Determine the [X, Y] coordinate at the center of the cell enclosing the given text.  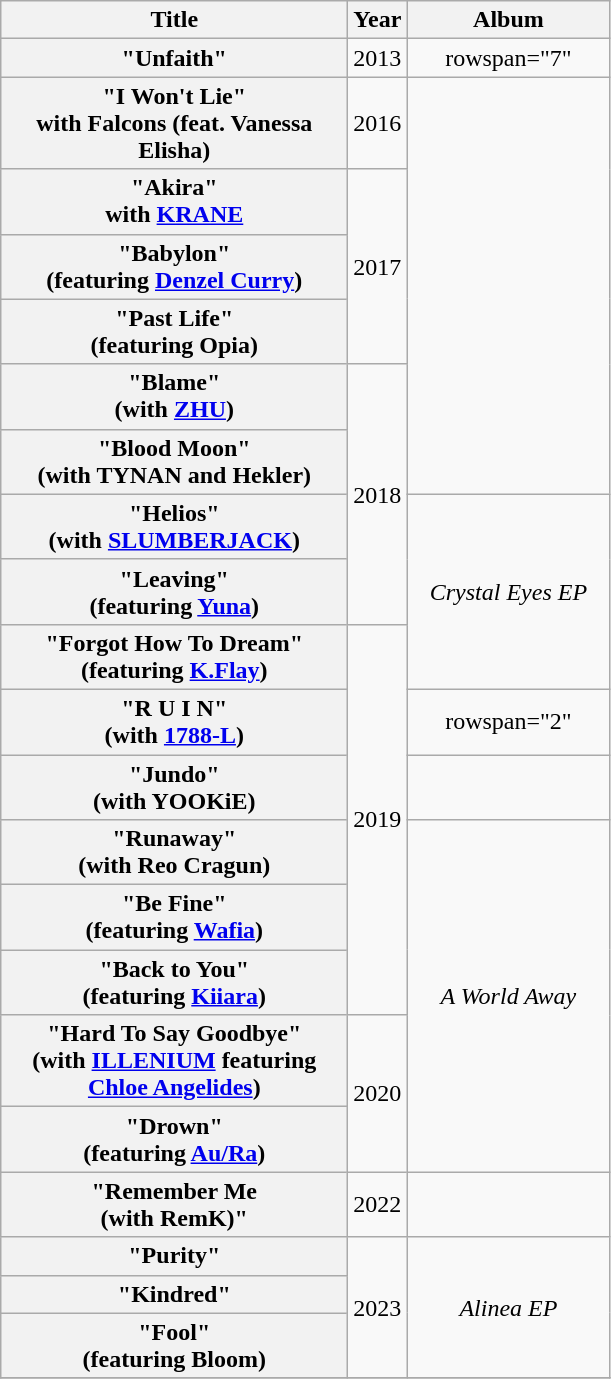
rowspan="2" [508, 722]
2016 [378, 123]
"Blame"(with ZHU) [174, 396]
"Leaving"(featuring Yuna) [174, 592]
"Remember Me(with RemK)" [174, 1204]
"Past Life" (featuring Opia) [174, 332]
2022 [378, 1204]
2019 [378, 819]
2018 [378, 494]
rowspan="7" [508, 58]
"Akira" with KRANE [174, 202]
"Jundo"(with YOOKiE) [174, 786]
2020 [378, 1094]
"Babylon"(featuring Denzel Curry) [174, 266]
"Unfaith" [174, 58]
A World Away [508, 996]
"Blood Moon"(with TYNAN and Hekler) [174, 462]
Alinea EP [508, 1308]
"Be Fine"(featuring Wafia) [174, 918]
"R U I N"(with 1788-L) [174, 722]
"Forgot How To Dream"(featuring K.Flay) [174, 656]
2017 [378, 266]
2023 [378, 1308]
"Back to You"(featuring Kiiara) [174, 982]
"I Won't Lie" with Falcons (feat. Vanessa Elisha) [174, 123]
Title [174, 20]
"Purity" [174, 1256]
Year [378, 20]
Crystal Eyes EP [508, 592]
"Helios"(with SLUMBERJACK) [174, 526]
Album [508, 20]
"Drown"(featuring Au/Ra) [174, 1140]
2013 [378, 58]
"Runaway"(with Reo Cragun) [174, 852]
"Hard To Say Goodbye"(with ILLENIUM featuring Chloe Angelides) [174, 1061]
"Kindred" [174, 1294]
"Fool"(featuring Bloom) [174, 1346]
